Return (x, y) of the center of cell containing provided text 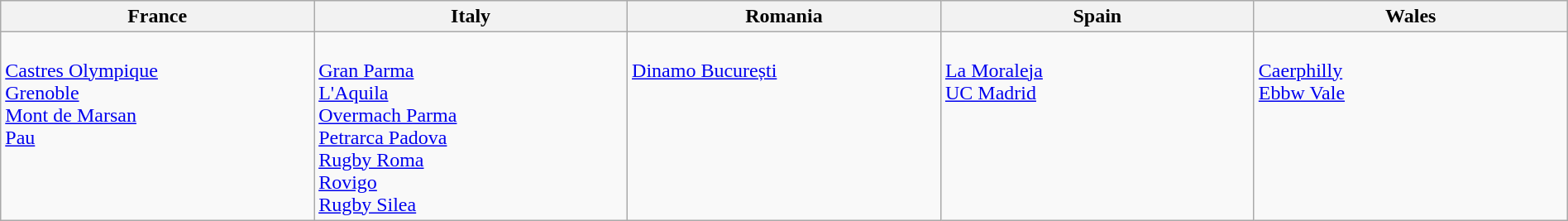
Castres Olympique Grenoble Mont de Marsan Pau (157, 126)
La Moraleja UC Madrid (1097, 126)
Dinamo București (784, 126)
Romania (784, 17)
Wales (1411, 17)
Caerphilly Ebbw Vale (1411, 126)
France (157, 17)
Spain (1097, 17)
Gran Parma L'Aquila Overmach Parma Petrarca Padova Rugby Roma Rovigo Rugby Silea (471, 126)
Italy (471, 17)
